Detect which cell encompasses the target text, then output its [x, y] center coordinate. 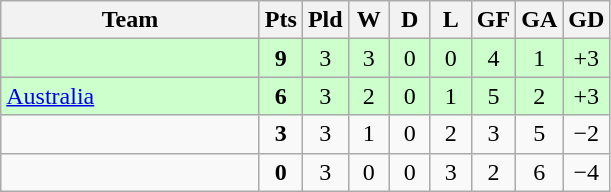
4 [493, 58]
Team [130, 20]
D [410, 20]
GD [586, 20]
−2 [586, 134]
L [450, 20]
Australia [130, 96]
Pts [280, 20]
−4 [586, 172]
Pld [325, 20]
GA [540, 20]
W [368, 20]
9 [280, 58]
GF [493, 20]
